Capture the cell that displays the provided text and extract its (x, y) central coordinate. 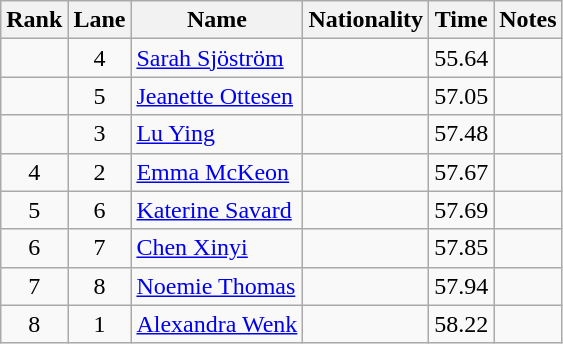
55.64 (462, 58)
Lane (100, 20)
Emma McKeon (217, 172)
2 (100, 172)
57.85 (462, 248)
Notes (528, 20)
Sarah Sjöström (217, 58)
Lu Ying (217, 134)
Noemie Thomas (217, 286)
58.22 (462, 324)
Jeanette Ottesen (217, 96)
Name (217, 20)
57.05 (462, 96)
Alexandra Wenk (217, 324)
57.69 (462, 210)
Katerine Savard (217, 210)
Chen Xinyi (217, 248)
57.94 (462, 286)
Time (462, 20)
57.48 (462, 134)
1 (100, 324)
Rank (34, 20)
3 (100, 134)
57.67 (462, 172)
Nationality (366, 20)
